Capture the cell that displays the provided text and extract its (X, Y) central coordinate. 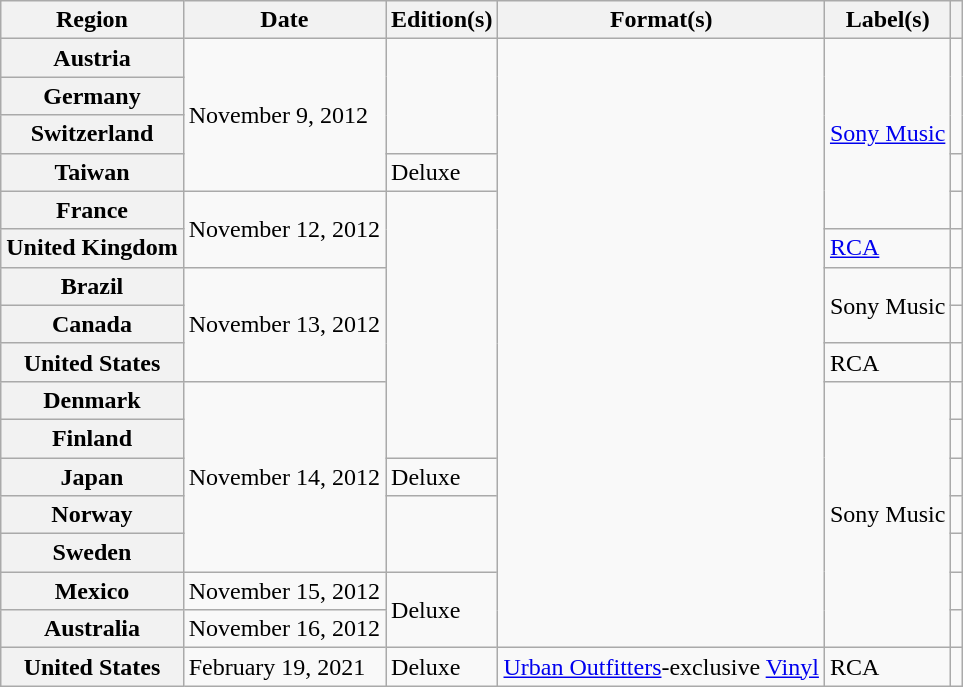
Format(s) (661, 20)
United Kingdom (92, 248)
France (92, 210)
Switzerland (92, 134)
February 19, 2021 (284, 667)
Sweden (92, 553)
November 13, 2012 (284, 324)
Denmark (92, 400)
Label(s) (887, 20)
Date (284, 20)
November 14, 2012 (284, 476)
Finland (92, 438)
Brazil (92, 286)
Region (92, 20)
Japan (92, 477)
November 9, 2012 (284, 115)
November 15, 2012 (284, 591)
Germany (92, 96)
November 12, 2012 (284, 229)
Canada (92, 324)
Edition(s) (442, 20)
Taiwan (92, 172)
Austria (92, 58)
November 16, 2012 (284, 629)
Australia (92, 629)
Urban Outfitters-exclusive Vinyl (661, 667)
Norway (92, 515)
Mexico (92, 591)
